Provide the [x, y] coordinate of the cell's center where the given text is located.  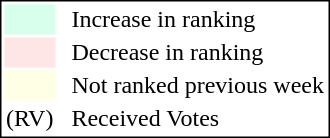
(RV) [29, 119]
Increase in ranking [198, 19]
Decrease in ranking [198, 53]
Received Votes [198, 119]
Not ranked previous week [198, 85]
